Locate the cell with the specified text and output its (X, Y) center coordinate. 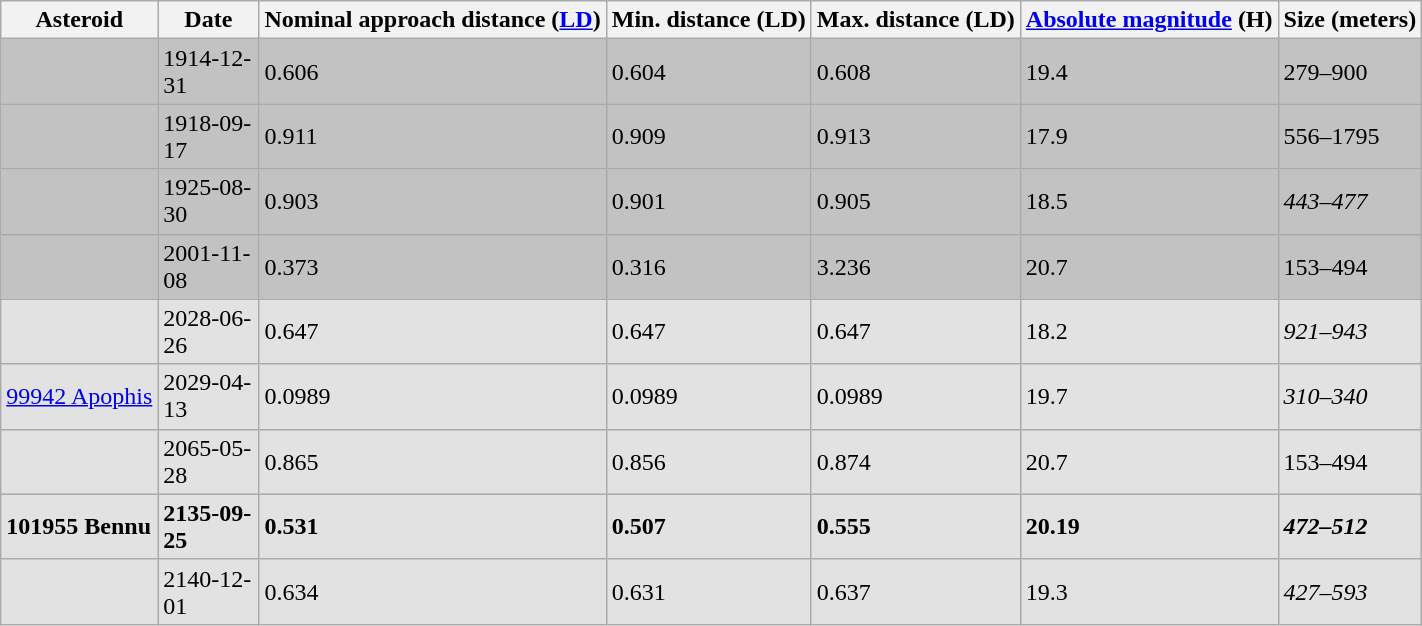
2001-11-08 (208, 266)
0.905 (916, 202)
18.5 (1149, 202)
0.631 (708, 592)
0.911 (432, 136)
2135-09-25 (208, 526)
0.637 (916, 592)
427–593 (1350, 592)
2065-05-28 (208, 462)
2029-04-13 (208, 396)
556–1795 (1350, 136)
0.856 (708, 462)
Max. distance (LD) (916, 20)
1925-08-30 (208, 202)
443–477 (1350, 202)
19.7 (1149, 396)
20.19 (1149, 526)
18.2 (1149, 332)
0.865 (432, 462)
2028-06-26 (208, 332)
279–900 (1350, 72)
0.608 (916, 72)
1918-09-17 (208, 136)
0.606 (432, 72)
310–340 (1350, 396)
19.3 (1149, 592)
0.373 (432, 266)
0.909 (708, 136)
Nominal approach distance (LD) (432, 20)
Size (meters) (1350, 20)
0.316 (708, 266)
0.555 (916, 526)
0.507 (708, 526)
Min. distance (LD) (708, 20)
0.903 (432, 202)
0.604 (708, 72)
0.531 (432, 526)
2140-12-01 (208, 592)
3.236 (916, 266)
0.901 (708, 202)
0.913 (916, 136)
19.4 (1149, 72)
101955 Bennu (80, 526)
472–512 (1350, 526)
1914-12-31 (208, 72)
Absolute magnitude (H) (1149, 20)
17.9 (1149, 136)
921–943 (1350, 332)
Asteroid (80, 20)
0.634 (432, 592)
99942 Apophis (80, 396)
Date (208, 20)
0.874 (916, 462)
